From the cell containing the given text, extract its center point as [x, y] coordinate. 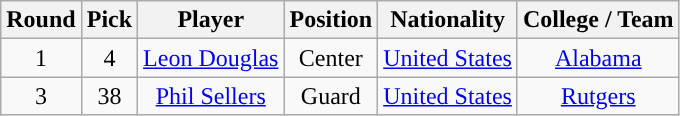
Phil Sellers [211, 96]
Pick [109, 20]
1 [41, 58]
Nationality [448, 20]
Position [331, 20]
Rutgers [598, 96]
3 [41, 96]
4 [109, 58]
Round [41, 20]
Guard [331, 96]
Leon Douglas [211, 58]
38 [109, 96]
College / Team [598, 20]
Player [211, 20]
Center [331, 58]
Alabama [598, 58]
